Provide the (x, y) coordinate of the cell's center where the given text is located.  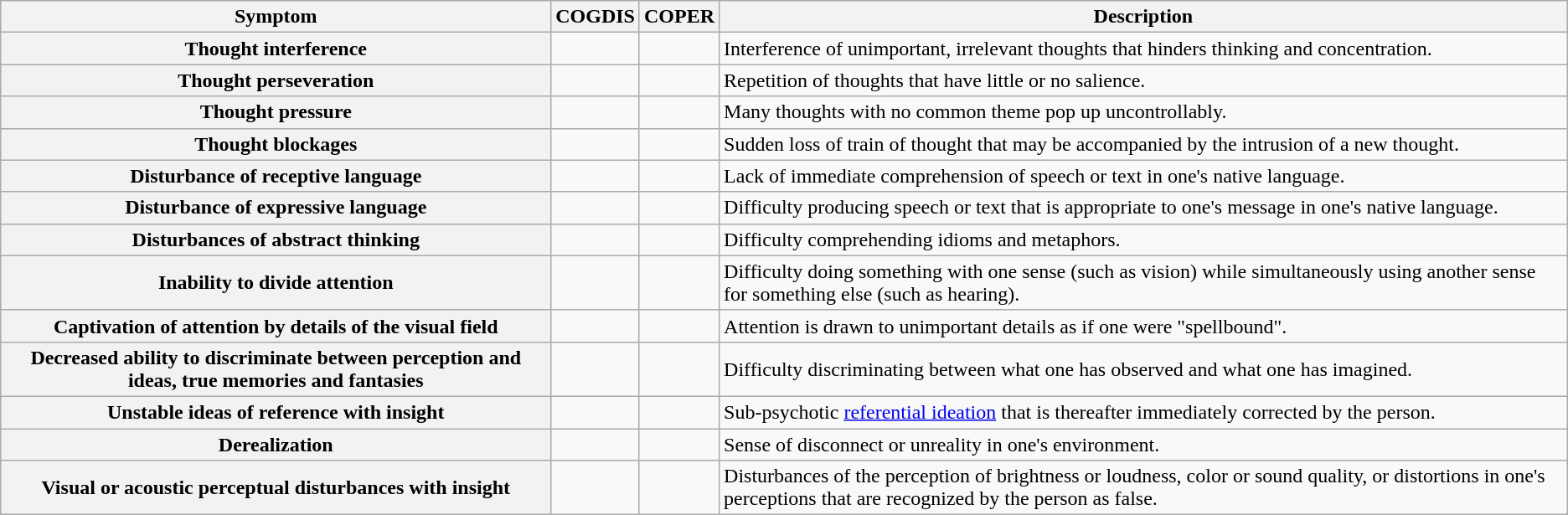
COGDIS (596, 17)
Unstable ideas of reference with insight (276, 412)
Disturbance of receptive language (276, 176)
Decreased ability to discriminate between perception and ideas, true memories and fantasies (276, 368)
Inability to divide attention (276, 283)
COPER (678, 17)
Disturbances of abstract thinking (276, 239)
Lack of immediate comprehension of speech or text in one's native language. (1144, 176)
Thought pressure (276, 112)
Interference of unimportant, irrelevant thoughts that hinders thinking and concentration. (1144, 49)
Disturbance of expressive language (276, 208)
Thought perseveration (276, 80)
Sudden loss of train of thought that may be accompanied by the intrusion of a new thought. (1144, 144)
Visual or acoustic perceptual disturbances with insight (276, 487)
Description (1144, 17)
Repetition of thoughts that have little or no salience. (1144, 80)
Derealization (276, 445)
Difficulty comprehending idioms and metaphors. (1144, 239)
Sub-psychotic referential ideation that is thereafter immediately corrected by the person. (1144, 412)
Difficulty producing speech or text that is appropriate to one's message in one's native language. (1144, 208)
Captivation of attention by details of the visual field (276, 326)
Attention is drawn to unimportant details as if one were "spellbound". (1144, 326)
Many thoughts with no common theme pop up uncontrollably. (1144, 112)
Thought interference (276, 49)
Symptom (276, 17)
Sense of disconnect or unreality in one's environment. (1144, 445)
Difficulty discriminating between what one has observed and what one has imagined. (1144, 368)
Difficulty doing something with one sense (such as vision) while simultaneously using another sense for something else (such as hearing). (1144, 283)
Thought blockages (276, 144)
